Find where the given text appears and provide that cell's center as (X, Y) coordinate. 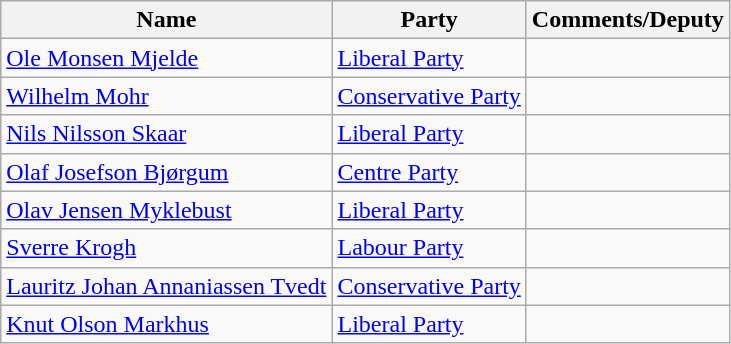
Centre Party (429, 172)
Name (166, 20)
Comments/Deputy (628, 20)
Nils Nilsson Skaar (166, 134)
Knut Olson Markhus (166, 324)
Labour Party (429, 248)
Ole Monsen Mjelde (166, 58)
Party (429, 20)
Lauritz Johan Annaniassen Tvedt (166, 286)
Wilhelm Mohr (166, 96)
Olav Jensen Myklebust (166, 210)
Olaf Josefson Bjørgum (166, 172)
Sverre Krogh (166, 248)
